For the text-containing cell, return its midpoint in [x, y] coordinate format. 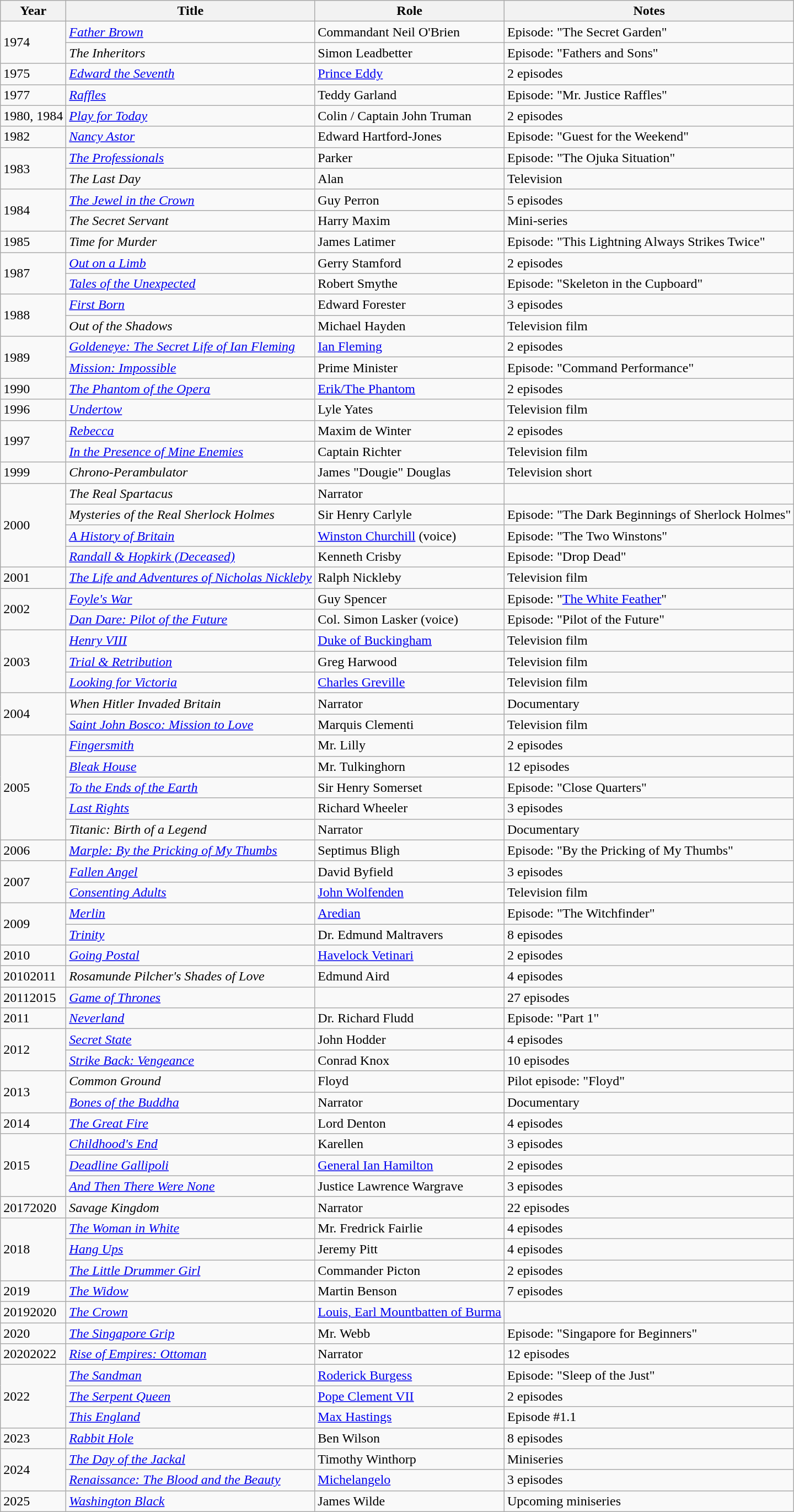
1999 [33, 473]
Sir Henry Carlyle [410, 514]
Aredian [410, 913]
Guy Spencer [410, 598]
Louis, Earl Mountbatten of Burma [410, 1312]
Alan [410, 179]
2014 [33, 1123]
The Singapore Grip [191, 1333]
1980, 1984 [33, 116]
2005 [33, 787]
5 episodes [648, 200]
1989 [33, 357]
Television short [648, 473]
Randall & Hopkirk (Deceased) [191, 556]
Television [648, 179]
Childhood's End [191, 1144]
Edward the Seventh [191, 74]
Commander Picton [410, 1270]
2010 [33, 956]
The Life and Adventures of Nicholas Nickleby [191, 577]
Rosamunde Pilcher's Shades of Love [191, 977]
Dan Dare: Pilot of the Future [191, 620]
Robert Smythe [410, 284]
The Professionals [191, 158]
Deadline Gallipoli [191, 1165]
Commandant Neil O'Brien [410, 32]
20192020 [33, 1312]
Consenting Adults [191, 892]
Mission: Impossible [191, 368]
Michael Hayden [410, 326]
Richard Wheeler [410, 808]
Nancy Astor [191, 137]
2015 [33, 1165]
Dr. Richard Fludd [410, 1018]
Maxim de Winter [410, 431]
Rebecca [191, 431]
Trinity [191, 935]
Justice Lawrence Wargrave [410, 1186]
Tales of the Unexpected [191, 284]
Renaissance: The Blood and the Beauty [191, 1480]
Pope Clement VII [410, 1396]
Neverland [191, 1018]
Episode: "Close Quarters" [648, 787]
1988 [33, 315]
Marple: By the Pricking of My Thumbs [191, 850]
John Wolfenden [410, 892]
The Phantom of the Opera [191, 389]
1975 [33, 74]
2020 [33, 1333]
2013 [33, 1092]
Play for Today [191, 116]
2009 [33, 924]
Mr. Fredrick Fairlie [410, 1228]
Mini-series [648, 221]
Episode: "The White Feather" [648, 598]
Episode: "The Ojuka Situation" [648, 158]
Havelock Vetinari [410, 956]
Strike Back: Vengeance [191, 1060]
Fallen Angel [191, 871]
Edward Hartford-Jones [410, 137]
Lyle Yates [410, 410]
The Great Fire [191, 1123]
Merlin [191, 913]
Episode: "Guest for the Weekend" [648, 137]
Upcoming miniseries [648, 1501]
2000 [33, 525]
Episode: "This Lightning Always Strikes Twice" [648, 242]
Dr. Edmund Maltravers [410, 935]
Savage Kingdom [191, 1207]
Captain Richter [410, 452]
27 episodes [648, 998]
Henry VIII [191, 641]
Saint John Bosco: Mission to Love [191, 725]
Episode: "The Dark Beginnings of Sherlock Holmes" [648, 514]
Colin / Captain John Truman [410, 116]
Simon Leadbetter [410, 53]
Ian Fleming [410, 347]
10 episodes [648, 1060]
Episode: "Mr. Justice Raffles" [648, 95]
First Born [191, 305]
2007 [33, 882]
James Latimer [410, 242]
Guy Perron [410, 200]
Mr. Webb [410, 1333]
Ben Wilson [410, 1438]
The Serpent Queen [191, 1396]
1987 [33, 274]
Time for Murder [191, 242]
The Crown [191, 1312]
20202022 [33, 1354]
This England [191, 1417]
2025 [33, 1501]
To the Ends of the Earth [191, 787]
Erik/The Phantom [410, 389]
Max Hastings [410, 1417]
Fingersmith [191, 746]
Secret State [191, 1039]
2001 [33, 577]
Trial & Retribution [191, 662]
Timothy Winthorp [410, 1459]
Going Postal [191, 956]
2011 [33, 1018]
The Jewel in the Crown [191, 200]
Washington Black [191, 1501]
The Day of the Jackal [191, 1459]
Lord Denton [410, 1123]
Parker [410, 158]
Last Rights [191, 808]
1974 [33, 42]
Conrad Knox [410, 1060]
David Byfield [410, 871]
Prime Minister [410, 368]
John Hodder [410, 1039]
The Widow [191, 1291]
Game of Thrones [191, 998]
Martin Benson [410, 1291]
The Real Spartacus [191, 494]
22 episodes [648, 1207]
Rabbit Hole [191, 1438]
Episode: "Skeleton in the Cupboard" [648, 284]
Charles Greville [410, 683]
Episode: "The Secret Garden" [648, 32]
Septimus Bligh [410, 850]
Raffles [191, 95]
7 episodes [648, 1291]
Episode: "Sleep of the Just" [648, 1375]
Gerry Stamford [410, 263]
Prince Eddy [410, 74]
Sir Henry Somerset [410, 787]
1984 [33, 210]
A History of Britain [191, 535]
Episode: "Command Performance" [648, 368]
20172020 [33, 1207]
Episode: "Fathers and Sons" [648, 53]
The Little Drummer Girl [191, 1270]
In the Presence of Mine Enemies [191, 452]
Greg Harwood [410, 662]
2022 [33, 1396]
Title [191, 11]
2024 [33, 1470]
Episode: "By the Pricking of My Thumbs" [648, 850]
20102011 [33, 977]
Roderick Burgess [410, 1375]
Duke of Buckingham [410, 641]
General Ian Hamilton [410, 1165]
The Woman in White [191, 1228]
Bleak House [191, 766]
Marquis Clementi [410, 725]
The Inheritors [191, 53]
2018 [33, 1249]
Floyd [410, 1081]
Undertow [191, 410]
James Wilde [410, 1501]
Father Brown [191, 32]
Edmund Aird [410, 977]
Episode: "The Two Winstons" [648, 535]
1982 [33, 137]
Harry Maxim [410, 221]
Pilot episode: "Floyd" [648, 1081]
Bones of the Buddha [191, 1102]
1985 [33, 242]
Mysteries of the Real Sherlock Holmes [191, 514]
Episode: "Pilot of the Future" [648, 620]
Titanic: Birth of a Legend [191, 829]
Rise of Empires: Ottoman [191, 1354]
Notes [648, 11]
Jeremy Pitt [410, 1249]
1977 [33, 95]
Ralph Nickleby [410, 577]
The Secret Servant [191, 221]
Karellen [410, 1144]
The Sandman [191, 1375]
Miniseries [648, 1459]
2002 [33, 609]
Teddy Garland [410, 95]
1983 [33, 168]
Col. Simon Lasker (voice) [410, 620]
2004 [33, 714]
James "Dougie" Douglas [410, 473]
Year [33, 11]
2012 [33, 1050]
Looking for Victoria [191, 683]
Role [410, 11]
Mr. Lilly [410, 746]
1990 [33, 389]
Out of the Shadows [191, 326]
Episode: "Drop Dead" [648, 556]
Episode: "Part 1" [648, 1018]
Kenneth Crisby [410, 556]
Hang Ups [191, 1249]
Michelangelo [410, 1480]
2023 [33, 1438]
20112015 [33, 998]
1997 [33, 441]
The Last Day [191, 179]
Goldeneye: The Secret Life of Ian Fleming [191, 347]
2019 [33, 1291]
Mr. Tulkinghorn [410, 766]
Episode: "Singapore for Beginners" [648, 1333]
Winston Churchill (voice) [410, 535]
2003 [33, 662]
When Hitler Invaded Britain [191, 704]
2006 [33, 850]
1996 [33, 410]
Episode #1.1 [648, 1417]
Chrono-Perambulator [191, 473]
And Then There Were None [191, 1186]
Episode: "The Witchfinder" [648, 913]
Foyle's War [191, 598]
Out on a Limb [191, 263]
Common Ground [191, 1081]
Edward Forester [410, 305]
